Find where the given text appears and provide that cell's center as [X, Y] coordinate. 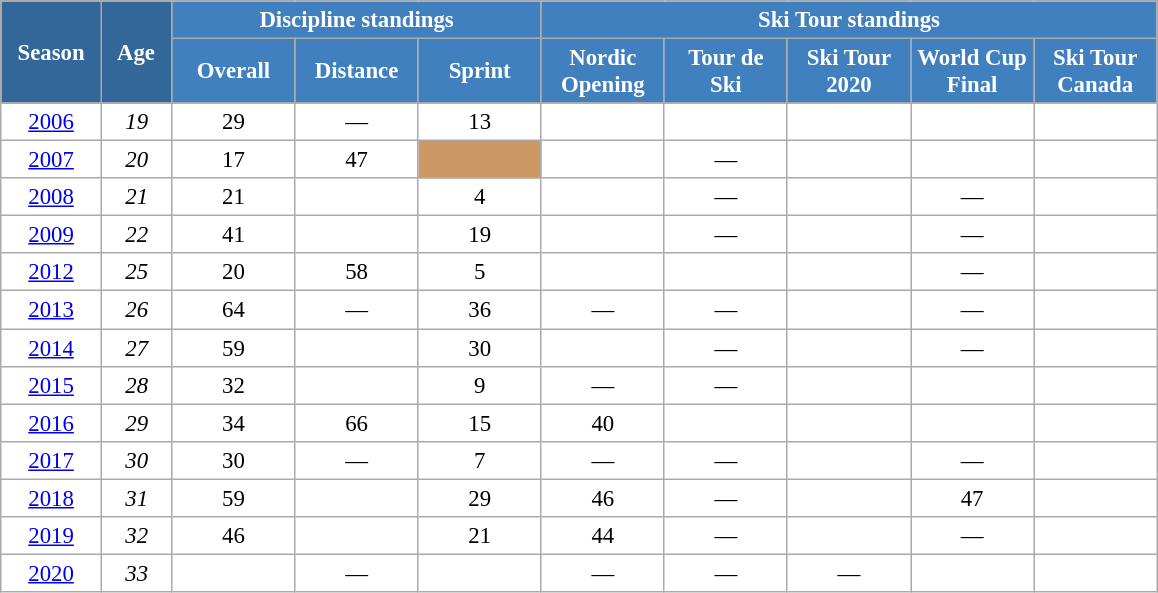
27 [136, 348]
22 [136, 235]
2009 [52, 235]
9 [480, 385]
58 [356, 273]
7 [480, 460]
2014 [52, 348]
2006 [52, 122]
2008 [52, 197]
Distance [356, 72]
36 [480, 310]
4 [480, 197]
31 [136, 498]
Tour deSki [726, 72]
2018 [52, 498]
Season [52, 52]
33 [136, 573]
26 [136, 310]
Discipline standings [356, 20]
Age [136, 52]
2015 [52, 385]
17 [234, 160]
34 [234, 423]
World CupFinal [972, 72]
2012 [52, 273]
2016 [52, 423]
25 [136, 273]
2013 [52, 310]
2017 [52, 460]
2020 [52, 573]
2007 [52, 160]
5 [480, 273]
Ski Tour standings [848, 20]
64 [234, 310]
2019 [52, 536]
Ski Tour2020 [848, 72]
NordicOpening [602, 72]
13 [480, 122]
41 [234, 235]
44 [602, 536]
66 [356, 423]
15 [480, 423]
Overall [234, 72]
28 [136, 385]
40 [602, 423]
Ski TourCanada [1096, 72]
Sprint [480, 72]
